Detect which cell encompasses the target text, then output its (X, Y) center coordinate. 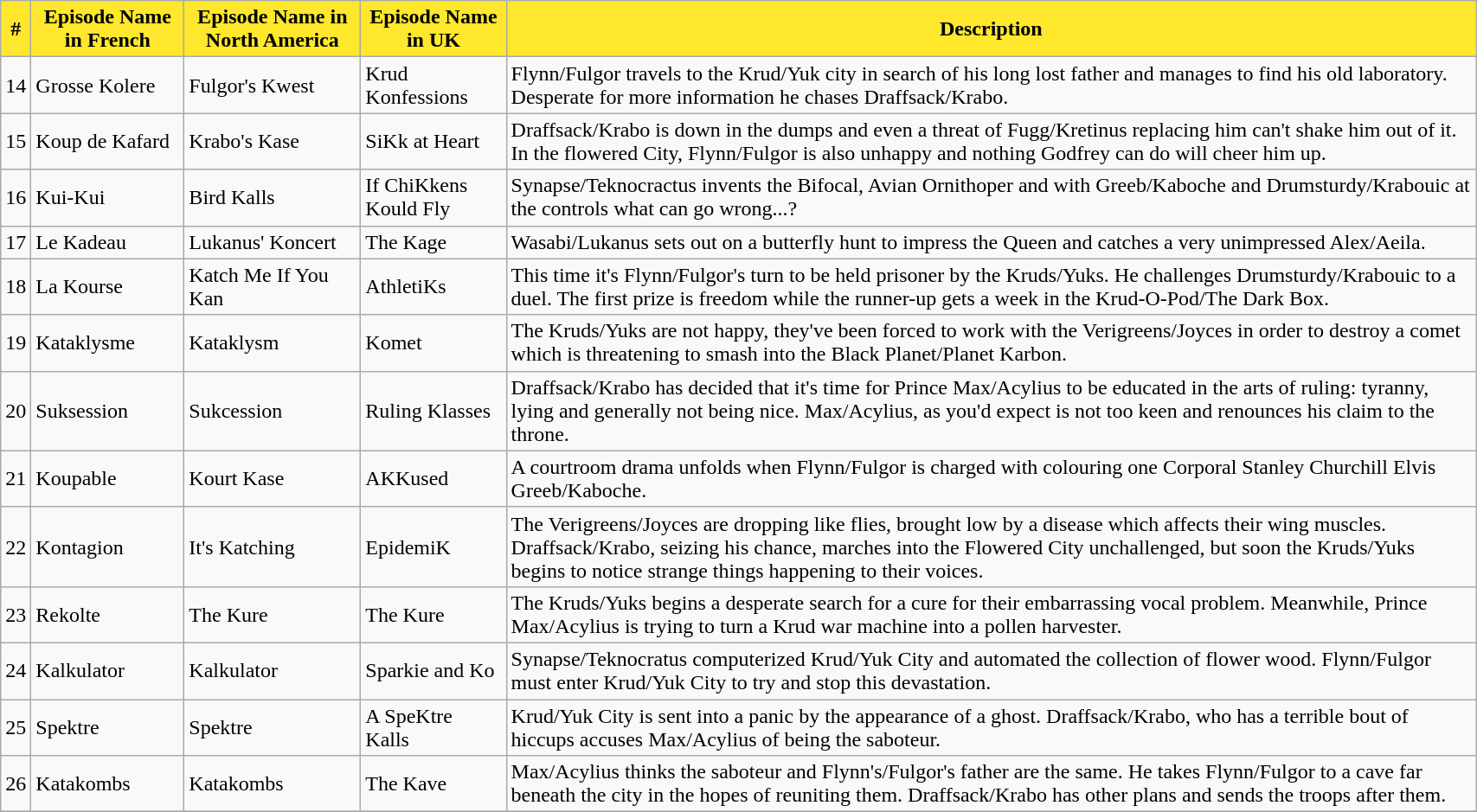
# (16, 29)
17 (16, 242)
Kataklysm (273, 342)
Krud Konfessions (433, 85)
Fulgor's Kwest (273, 85)
16 (16, 197)
AKKused (433, 479)
Synapse/Teknocractus invents the Bifocal, Avian Ornithoper and with Greeb/Kaboche and Drumsturdy/Krabouic at the controls what can go wrong...? (992, 197)
If ChiKkens Kould Fly (433, 197)
A courtroom drama unfolds when Flynn/Fulgor is charged with colouring one Corporal Stanley Churchill Elvis Greeb/Kaboche. (992, 479)
Katch Me If You Kan (273, 287)
Episode Name in UK (433, 29)
18 (16, 287)
AthletiKs (433, 287)
The Kage (433, 242)
23 (16, 614)
Krabo's Kase (273, 142)
Lukanus' Koncert (273, 242)
Komet (433, 342)
Kui-Kui (107, 197)
EpidemiK (433, 547)
Koupable (107, 479)
22 (16, 547)
La Kourse (107, 287)
Bird Kalls (273, 197)
Grosse Kolere (107, 85)
26 (16, 783)
21 (16, 479)
19 (16, 342)
Koup de Kafard (107, 142)
Sparkie and Ko (433, 671)
It's Katching (273, 547)
24 (16, 671)
14 (16, 85)
The Kave (433, 783)
Ruling Klasses (433, 411)
Episode Name in North America (273, 29)
Kataklysme (107, 342)
Le Kadeau (107, 242)
SiKk at Heart (433, 142)
15 (16, 142)
A SpeKtre Kalls (433, 726)
Rekolte (107, 614)
Episode Name in French (107, 29)
20 (16, 411)
Wasabi/Lukanus sets out on a butterfly hunt to impress the Queen and catches a very unimpressed Alex/Aeila. (992, 242)
25 (16, 726)
Sukcession (273, 411)
Kourt Kase (273, 479)
Kontagion (107, 547)
Description (992, 29)
Suksession (107, 411)
